Pinpoint the cell where the given text exists, returning its [x, y] midpoint coordinate. 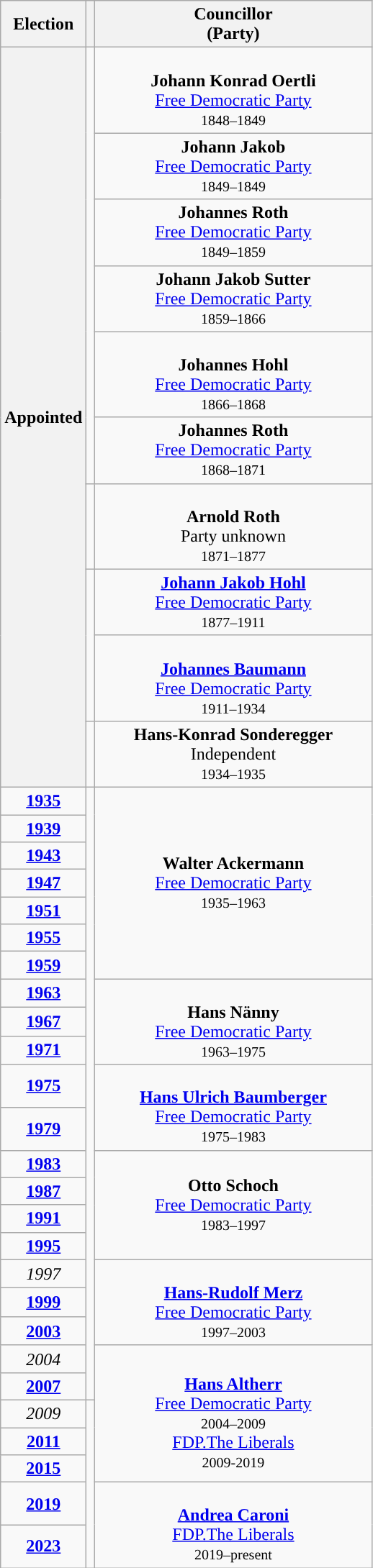
Hans-Konrad SondereggerIndependent1934–1935 [233, 754]
1947 [43, 883]
Johann Konrad OertliFree Democratic Party1848–1849 [233, 91]
2004 [43, 1359]
2019 [43, 1504]
1939 [43, 828]
1943 [43, 856]
Johann JakobFree Democratic Party1849–1849 [233, 166]
Election [43, 24]
1999 [43, 1303]
2011 [43, 1441]
Appointed [43, 417]
1963 [43, 993]
1935 [43, 801]
Hans NännyFree Democratic Party1963–1975 [233, 1021]
1959 [43, 965]
Otto SchochFree Democratic Party1983–1997 [233, 1205]
2015 [43, 1469]
1997 [43, 1274]
Walter AckermannFree Democratic Party1935–1963 [233, 883]
2007 [43, 1386]
2023 [43, 1546]
Johannes BaumannFree Democratic Party1911–1934 [233, 678]
Hans Ulrich BaumbergerFree Democratic Party1975–1983 [233, 1108]
1967 [43, 1022]
2009 [43, 1413]
Arnold RothParty unknown1871–1877 [233, 527]
1975 [43, 1086]
1987 [43, 1191]
1951 [43, 911]
Johannes RothFree Democratic Party1868–1871 [233, 450]
1995 [43, 1246]
Johann Jakob SutterFree Democratic Party1859–1866 [233, 298]
1979 [43, 1129]
Johann Jakob HohlFree Democratic Party1877–1911 [233, 602]
Councillor (Party) [233, 24]
Andrea CaroniFDP.The Liberals2019–present [233, 1525]
Johannes HohlFree Democratic Party1866–1868 [233, 374]
Johannes RothFree Democratic Party1849–1859 [233, 232]
Hans AltherrFree Democratic Party2004–2009FDP.The Liberals2009-2019 [233, 1413]
1955 [43, 938]
1971 [43, 1050]
2003 [43, 1331]
Hans-Rudolf MerzFree Democratic Party1997–2003 [233, 1302]
1991 [43, 1218]
1983 [43, 1164]
